Capture the cell that displays the provided text and extract its [X, Y] central coordinate. 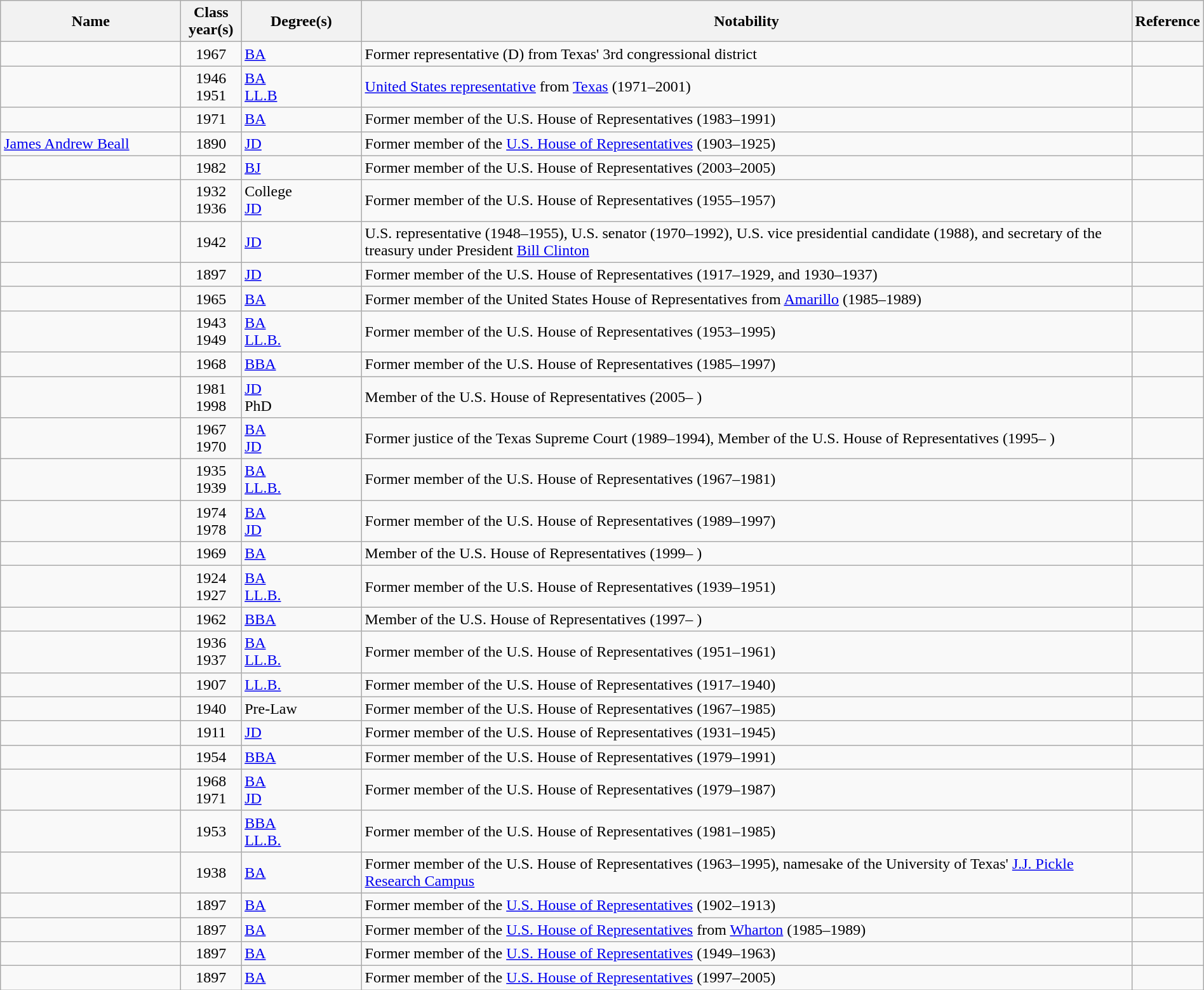
Reference [1167, 22]
Member of the U.S. House of Representatives (2005– ) [747, 396]
Former member of the U.S. House of Representatives (1979–1987) [747, 790]
19361937 [211, 652]
United States representative from Texas (1971–2001) [747, 86]
1940 [211, 709]
Former member of the U.S. House of Representatives (1985–1997) [747, 364]
LL.B. [301, 685]
JDPhD [301, 396]
Former representative (D) from Texas' 3rd congressional district [747, 54]
Former member of the U.S. House of Representatives (1981–1985) [747, 831]
Former member of the U.S. House of Representatives (1989–1997) [747, 521]
1890 [211, 144]
Former member of the United States House of Representatives from Amarillo (1985–1989) [747, 298]
Former member of the U.S. House of Representatives (1917–1929, and 1930–1937) [747, 274]
1962 [211, 619]
19321936 [211, 201]
Former member of the U.S. House of Representatives (1983–1991) [747, 119]
Former member of the U.S. House of Representatives (1949–1963) [747, 954]
Former member of the U.S. House of Representatives (1903–1925) [747, 144]
James Andrew Beall [91, 144]
CollegeJD [301, 201]
Name [91, 22]
Former member of the U.S. House of Representatives (1963–1995), namesake of the University of Texas' J.J. Pickle Research Campus [747, 873]
1907 [211, 685]
1971 [211, 119]
Degree(s) [301, 22]
1968 [211, 364]
1965 [211, 298]
1982 [211, 168]
19671970 [211, 438]
19461951 [211, 86]
Pre-Law [301, 709]
1942 [211, 241]
19241927 [211, 587]
Former member of the U.S. House of Representatives (1902–1913) [747, 905]
1967 [211, 54]
19741978 [211, 521]
19351939 [211, 480]
Member of the U.S. House of Representatives (1999– ) [747, 554]
19681971 [211, 790]
Former member of the U.S. House of Representatives (1951–1961) [747, 652]
1938 [211, 873]
BJ [301, 168]
Former member of the U.S. House of Representatives (1967–1985) [747, 709]
BALL.B [301, 86]
Former member of the U.S. House of Representatives (1979–1991) [747, 757]
1953 [211, 831]
Former member of the U.S. House of Representatives from Wharton (1985–1989) [747, 929]
BBALL.B. [301, 831]
Former justice of the Texas Supreme Court (1989–1994), Member of the U.S. House of Representatives (1995– ) [747, 438]
Former member of the U.S. House of Representatives (1939–1951) [747, 587]
1969 [211, 554]
Former member of the U.S. House of Representatives (1917–1940) [747, 685]
Former member of the U.S. House of Representatives (1955–1957) [747, 201]
Former member of the U.S. House of Representatives (1967–1981) [747, 480]
Member of the U.S. House of Representatives (1997– ) [747, 619]
19811998 [211, 396]
Former member of the U.S. House of Representatives (1953–1995) [747, 331]
Former member of the U.S. House of Representatives (1997–2005) [747, 978]
1954 [211, 757]
19431949 [211, 331]
Former member of the U.S. House of Representatives (2003–2005) [747, 168]
Former member of the U.S. House of Representatives (1931–1945) [747, 733]
Notability [747, 22]
Class year(s) [211, 22]
1911 [211, 733]
